Find where the given text appears and provide that cell's center as [x, y] coordinate. 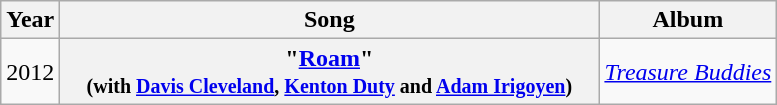
Year [30, 20]
Song [330, 20]
2012 [30, 72]
Album [688, 20]
Treasure Buddies [688, 72]
"Roam"(with Davis Cleveland, Kenton Duty and Adam Irigoyen) [330, 72]
